Return the [x, y] coordinate for the center point of the cell that contains the specified text.  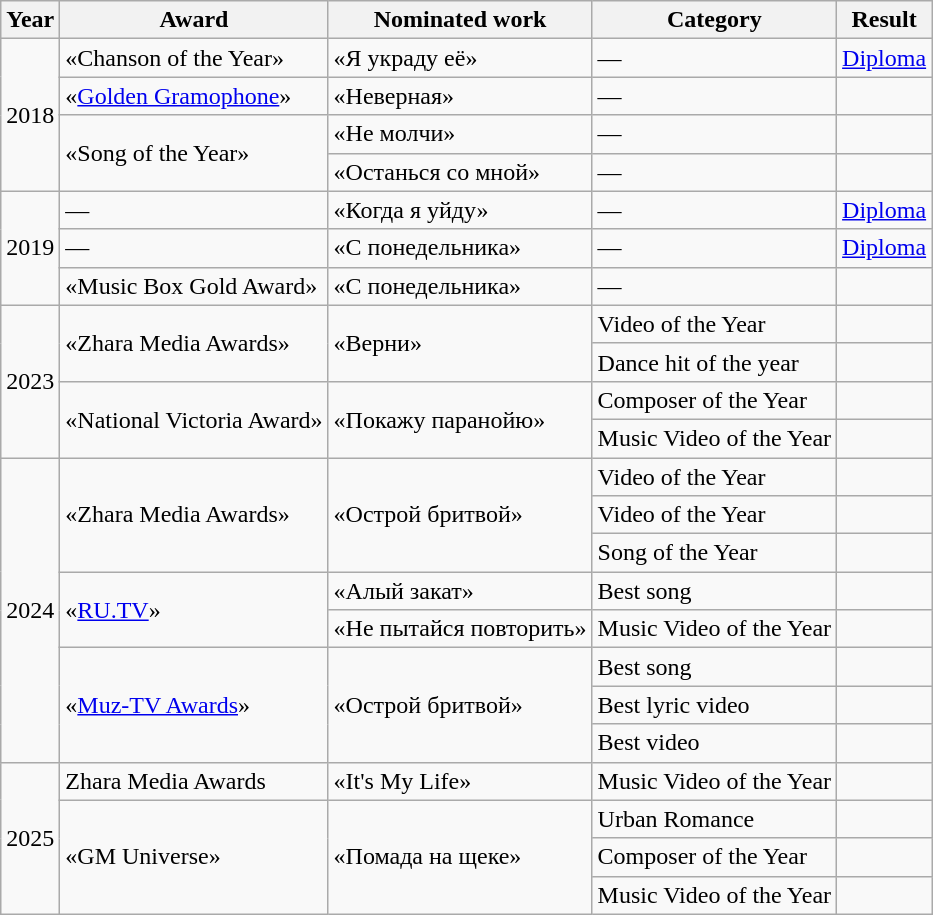
Year [30, 20]
«Помада на щеке» [460, 857]
Best lyric video [714, 705]
2023 [30, 381]
Dance hit of the year [714, 362]
«Останься со мной» [460, 172]
Best video [714, 743]
2025 [30, 838]
«Chanson of the Year» [194, 58]
2024 [30, 610]
«RU.TV» [194, 610]
Nominated work [460, 20]
2018 [30, 115]
Result [884, 20]
«Golden Gramophone» [194, 96]
«GM Universe» [194, 857]
«Неверная» [460, 96]
Zhara Media Awards [194, 781]
Urban Romance [714, 819]
«Music Box Gold Award» [194, 286]
«Верни» [460, 343]
«Алый закат» [460, 591]
«Когда я уйду» [460, 210]
«Не молчи» [460, 134]
«Покажу паранойю» [460, 419]
Award [194, 20]
«Muz-TV Awards» [194, 705]
«Song of the Year» [194, 153]
«It's My Life» [460, 781]
2019 [30, 248]
«National Victoria Award» [194, 419]
«Не пытайся повторить» [460, 629]
Song of the Year [714, 553]
Category [714, 20]
«Я украду её» [460, 58]
